Search for the cell housing the specified text and yield its (x, y) center coordinate. 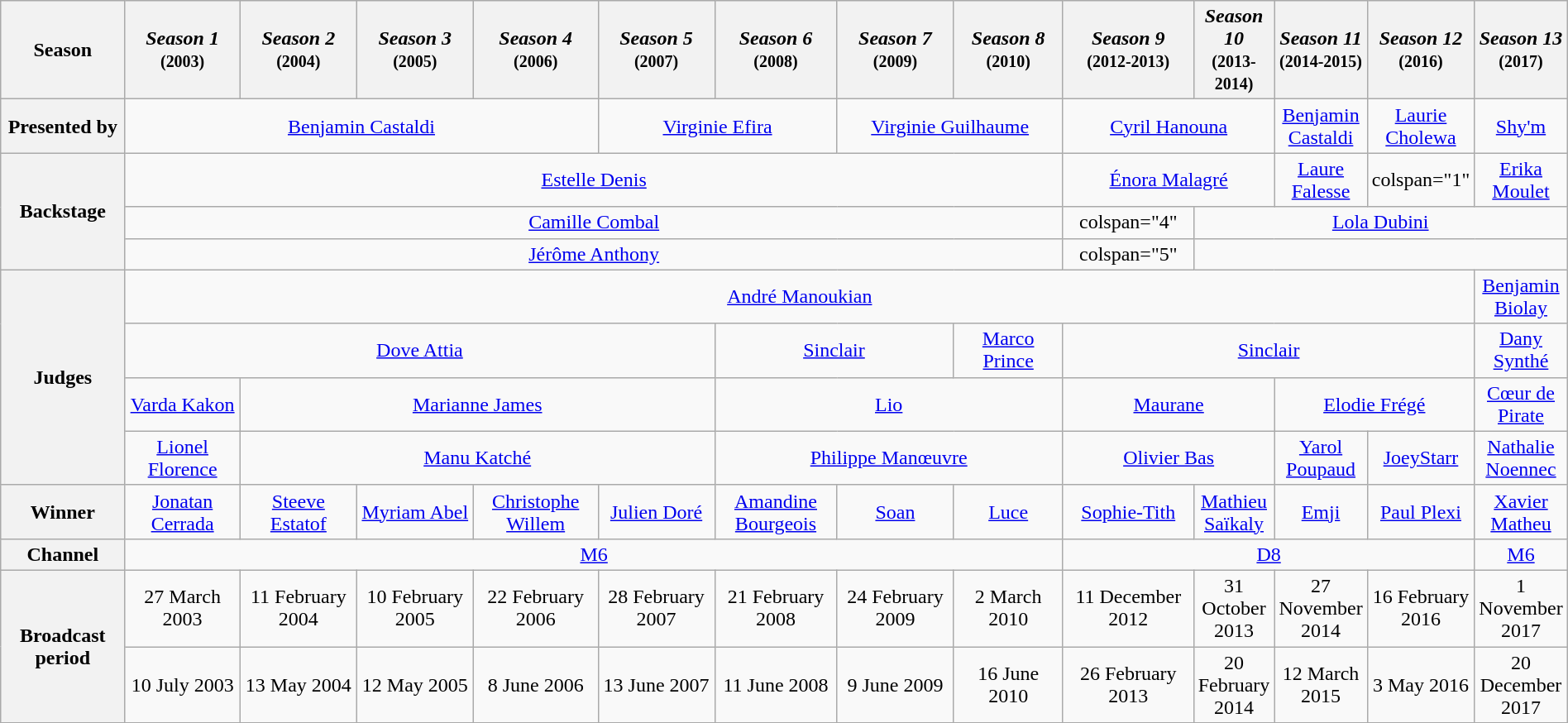
10 February 2005 (415, 608)
Season 7(2009) (895, 50)
André Manoukian (800, 296)
Dany Synthé (1521, 351)
27 March 2003 (183, 608)
Season 8(2010) (1008, 50)
31 October 2013 (1234, 608)
Énora Malagré (1168, 180)
Season 6(2008) (776, 50)
Judges (63, 377)
Mathieu Saïkaly (1234, 511)
20 February 2014 (1234, 685)
Season 12(2016) (1421, 50)
Olivier Bas (1168, 458)
28 February 2007 (657, 608)
24 February 2009 (895, 608)
2 March 2010 (1008, 608)
Laurie Cholewa (1421, 126)
12 March 2015 (1321, 685)
Manu Katché (477, 458)
Erika Moulet (1521, 180)
Season 1(2003) (183, 50)
Varda Kakon (183, 404)
colspan="1" (1421, 180)
Lio (888, 404)
9 June 2009 (895, 685)
Shy'm (1521, 126)
16 February 2016 (1421, 608)
20 December 2017 (1521, 685)
D8 (1269, 554)
Season (63, 50)
Lionel Florence (183, 458)
Benjamin Biolay (1521, 296)
Estelle Denis (594, 180)
Winner (63, 511)
Virginie Guilhaume (949, 126)
Virginie Efira (718, 126)
Season 9(2012-2013) (1128, 50)
13 June 2007 (657, 685)
Marco Prince (1008, 351)
Jérôme Anthony (594, 254)
26 February 2013 (1128, 685)
Cœur de Pirate (1521, 404)
Camille Combal (594, 223)
Season 11(2014-2015) (1321, 50)
Luce (1008, 511)
Julien Doré (657, 511)
Season 10(2013-2014) (1234, 50)
11 June 2008 (776, 685)
Yarol Poupaud (1321, 458)
Channel (63, 554)
Emji (1321, 511)
Dove Attia (420, 351)
10 July 2003 (183, 685)
Myriam Abel (415, 511)
Nathalie Noennec (1521, 458)
Marianne James (477, 404)
Steeve Estatof (298, 511)
3 May 2016 (1421, 685)
Soan (895, 511)
8 June 2006 (536, 685)
Broadcastperiod (63, 646)
colspan="4" (1128, 223)
Season 3(2005) (415, 50)
Jonatan Cerrada (183, 511)
Season 13(2017) (1521, 50)
Laure Falesse (1321, 180)
Paul Plexi (1421, 511)
11 February 2004 (298, 608)
Season 2(2004) (298, 50)
1 November 2017 (1521, 608)
27 November 2014 (1321, 608)
Philippe Manœuvre (888, 458)
Season 5(2007) (657, 50)
11 December 2012 (1128, 608)
21 February 2008 (776, 608)
22 February 2006 (536, 608)
JoeyStarr (1421, 458)
Cyril Hanouna (1168, 126)
Xavier Matheu (1521, 511)
16 June 2010 (1008, 685)
Elodie Frégé (1374, 404)
Christophe Willem (536, 511)
12 May 2005 (415, 685)
Amandine Bourgeois (776, 511)
Maurane (1168, 404)
Season 4(2006) (536, 50)
Sophie-Tith (1128, 511)
13 May 2004 (298, 685)
Lola Dubini (1380, 223)
Presented by (63, 126)
Backstage (63, 212)
colspan="5" (1128, 254)
